Find where the given text appears and provide that cell's center as (X, Y) coordinate. 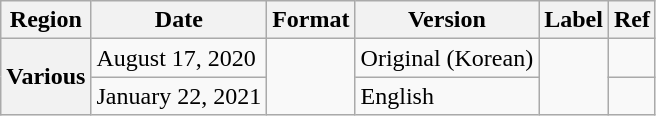
Various (46, 77)
Label (574, 20)
English (447, 96)
Original (Korean) (447, 58)
Region (46, 20)
Ref (632, 20)
Date (179, 20)
January 22, 2021 (179, 96)
August 17, 2020 (179, 58)
Format (311, 20)
Version (447, 20)
